Find where the given text appears and provide that cell's center as (x, y) coordinate. 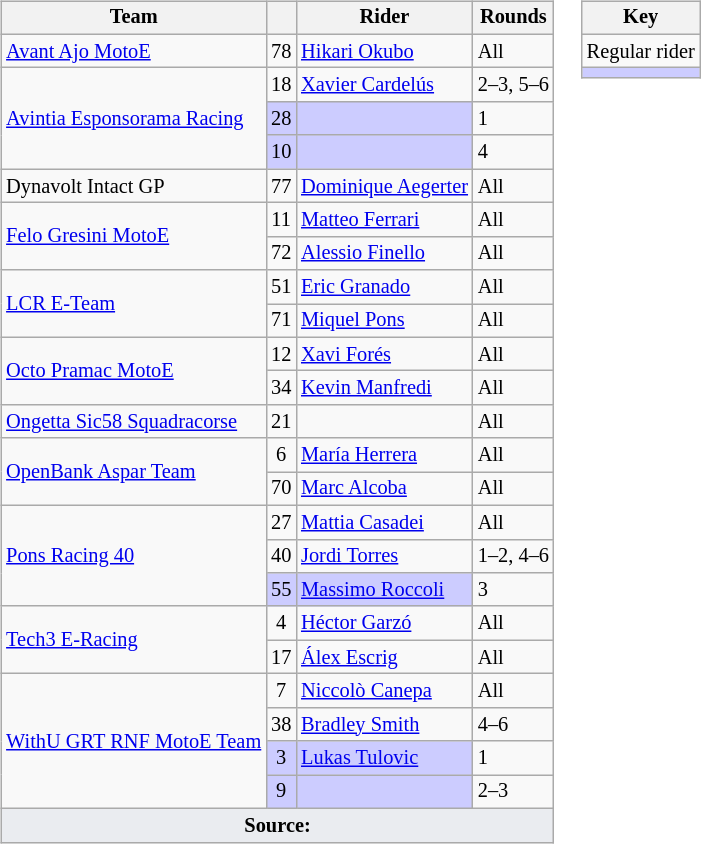
Tech3 E-Racing (134, 640)
Regular rider (641, 51)
Niccolò Canepa (384, 691)
12 (281, 354)
72 (281, 253)
18 (281, 85)
OpenBank Aspar Team (134, 472)
Bradley Smith (384, 724)
78 (281, 51)
Massimo Roccoli (384, 590)
7 (281, 691)
Dynavolt Intact GP (134, 186)
51 (281, 287)
Mattia Casadei (384, 522)
11 (281, 220)
21 (281, 422)
38 (281, 724)
Kevin Manfredi (384, 388)
Dominique Aegerter (384, 186)
Source: (278, 825)
Rounds (514, 18)
Miquel Pons (384, 321)
9 (281, 792)
10 (281, 152)
Héctor Garzó (384, 623)
Lukas Tulovic (384, 758)
Álex Escrig (384, 657)
Ongetta Sic58 Squadracorse (134, 422)
Alessio Finello (384, 253)
2–3, 5–6 (514, 85)
Jordi Torres (384, 556)
Avant Ajo MotoE (134, 51)
Team (134, 18)
70 (281, 489)
2–3 (514, 792)
Rider (384, 18)
1–2, 4–6 (514, 556)
27 (281, 522)
77 (281, 186)
Matteo Ferrari (384, 220)
Avintia Esponsorama Racing (134, 118)
Xavier Cardelús (384, 85)
6 (281, 455)
LCR E-Team (134, 304)
Eric Granado (384, 287)
Pons Racing 40 (134, 556)
4–6 (514, 724)
Hikari Okubo (384, 51)
28 (281, 119)
Octo Pramac MotoE (134, 370)
Marc Alcoba (384, 489)
17 (281, 657)
Key (641, 18)
María Herrera (384, 455)
40 (281, 556)
34 (281, 388)
WithU GRT RNF MotoE Team (134, 742)
71 (281, 321)
55 (281, 590)
Felo Gresini MotoE (134, 236)
Xavi Forés (384, 354)
